Output the [X, Y] coordinate of the center of the cell containing the given text.  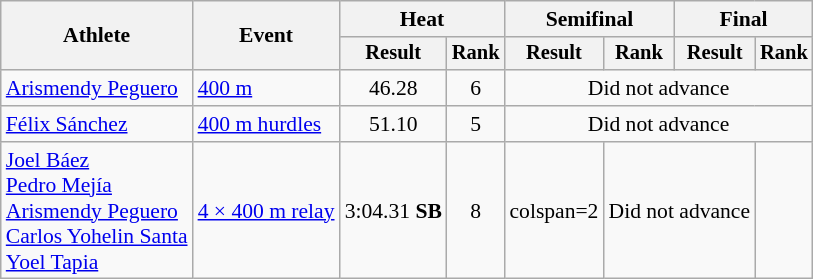
Félix Sánchez [97, 124]
6 [476, 88]
Heat [422, 19]
5 [476, 124]
51.10 [394, 124]
Final [743, 19]
Arismendy Peguero [97, 88]
Semifinal [589, 19]
Event [266, 36]
Athlete [97, 36]
400 m [266, 88]
46.28 [394, 88]
400 m hurdles [266, 124]
